Determine the [X, Y] coordinate at the center of the cell enclosing the given text.  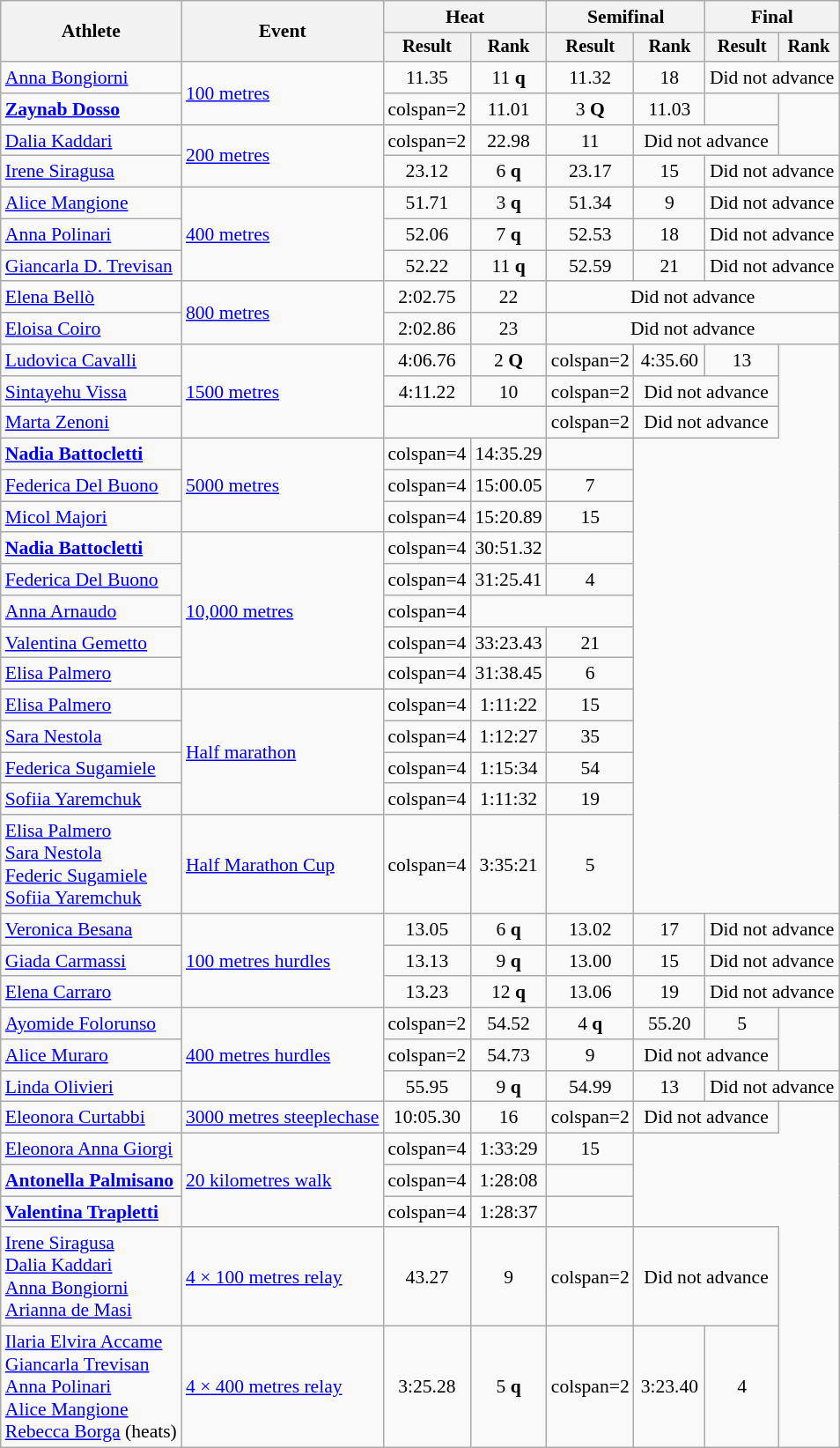
23.17 [590, 172]
Linda Olivieri [92, 1087]
Irene SiragusaDalia KaddariAnna BongiorniArianna de Masi [92, 1277]
11.35 [426, 78]
13.02 [590, 930]
Semifinal [626, 17]
400 metres hurdles [283, 1055]
23.12 [426, 172]
4:06.76 [426, 360]
23 [508, 329]
52.53 [590, 235]
Alice Muraro [92, 1055]
Irene Siragusa [92, 172]
Heat [465, 17]
Dalia Kaddari [92, 141]
400 metres [283, 234]
Giada Carmassi [92, 961]
Sara Nestola [92, 737]
35 [590, 737]
6 [590, 674]
7 q [508, 235]
22 [508, 298]
Half marathon [283, 752]
15:00.05 [508, 486]
7 [590, 486]
51.34 [590, 203]
13.05 [426, 930]
11.32 [590, 78]
Antonella Palmisano [92, 1181]
30:51.32 [508, 549]
Final [772, 17]
1500 metres [283, 391]
Ayomide Folorunso [92, 1023]
Eleonora Curtabbi [92, 1118]
100 metres hurdles [283, 962]
54.52 [508, 1023]
Veronica Besana [92, 930]
Event [283, 32]
15:20.89 [508, 517]
43.27 [426, 1277]
1:11:22 [508, 706]
33:23.43 [508, 643]
5000 metres [283, 486]
Anna Polinari [92, 235]
1:28:08 [508, 1181]
51.71 [426, 203]
800 metres [283, 314]
Elena Carraro [92, 993]
3:35:21 [508, 864]
1:11:32 [508, 800]
3000 metres steeplechase [283, 1118]
2:02.86 [426, 329]
Micol Majori [92, 517]
4:11.22 [426, 392]
11.01 [508, 109]
31:25.41 [508, 580]
52.06 [426, 235]
Alice Mangione [92, 203]
11 [590, 141]
2:02.75 [426, 298]
Ilaria Elvira AccameGiancarla TrevisanAnna PolinariAlice MangioneRebecca Borga (heats) [92, 1387]
1:33:29 [508, 1149]
5 q [508, 1387]
52.59 [590, 266]
Anna Arnaudo [92, 611]
3 Q [590, 109]
Elisa PalmeroSara NestolaFederic SugamieleSofiia Yaremchuk [92, 864]
4 × 400 metres relay [283, 1387]
54.99 [590, 1087]
1:28:37 [508, 1212]
4:35.60 [669, 360]
Valentina Gemetto [92, 643]
13.13 [426, 961]
10:05.30 [426, 1118]
22.98 [508, 141]
Sofiia Yaremchuk [92, 800]
31:38.45 [508, 674]
Ludovica Cavalli [92, 360]
54.73 [508, 1055]
1:12:27 [508, 737]
55.20 [669, 1023]
13.06 [590, 993]
1:15:34 [508, 768]
4 q [590, 1023]
100 metres [283, 93]
17 [669, 930]
13.23 [426, 993]
11.03 [669, 109]
3:25.28 [426, 1387]
Eleonora Anna Giorgi [92, 1149]
Marta Zenoni [92, 423]
2 Q [508, 360]
20 kilometres walk [283, 1180]
4 × 100 metres relay [283, 1277]
3 q [508, 203]
Valentina Trapletti [92, 1212]
3:23.40 [669, 1387]
Eloisa Coiro [92, 329]
Elena Bellò [92, 298]
13.00 [590, 961]
55.95 [426, 1087]
Giancarla D. Trevisan [92, 266]
52.22 [426, 266]
12 q [508, 993]
10 [508, 392]
Half Marathon Cup [283, 864]
200 metres [283, 157]
10,000 metres [283, 611]
16 [508, 1118]
14:35.29 [508, 454]
Federica Sugamiele [92, 768]
Athlete [92, 32]
Zaynab Dosso [92, 109]
Sintayehu Vissa [92, 392]
54 [590, 768]
Anna Bongiorni [92, 78]
